Output the [x, y] coordinate of the center of the cell containing the given text.  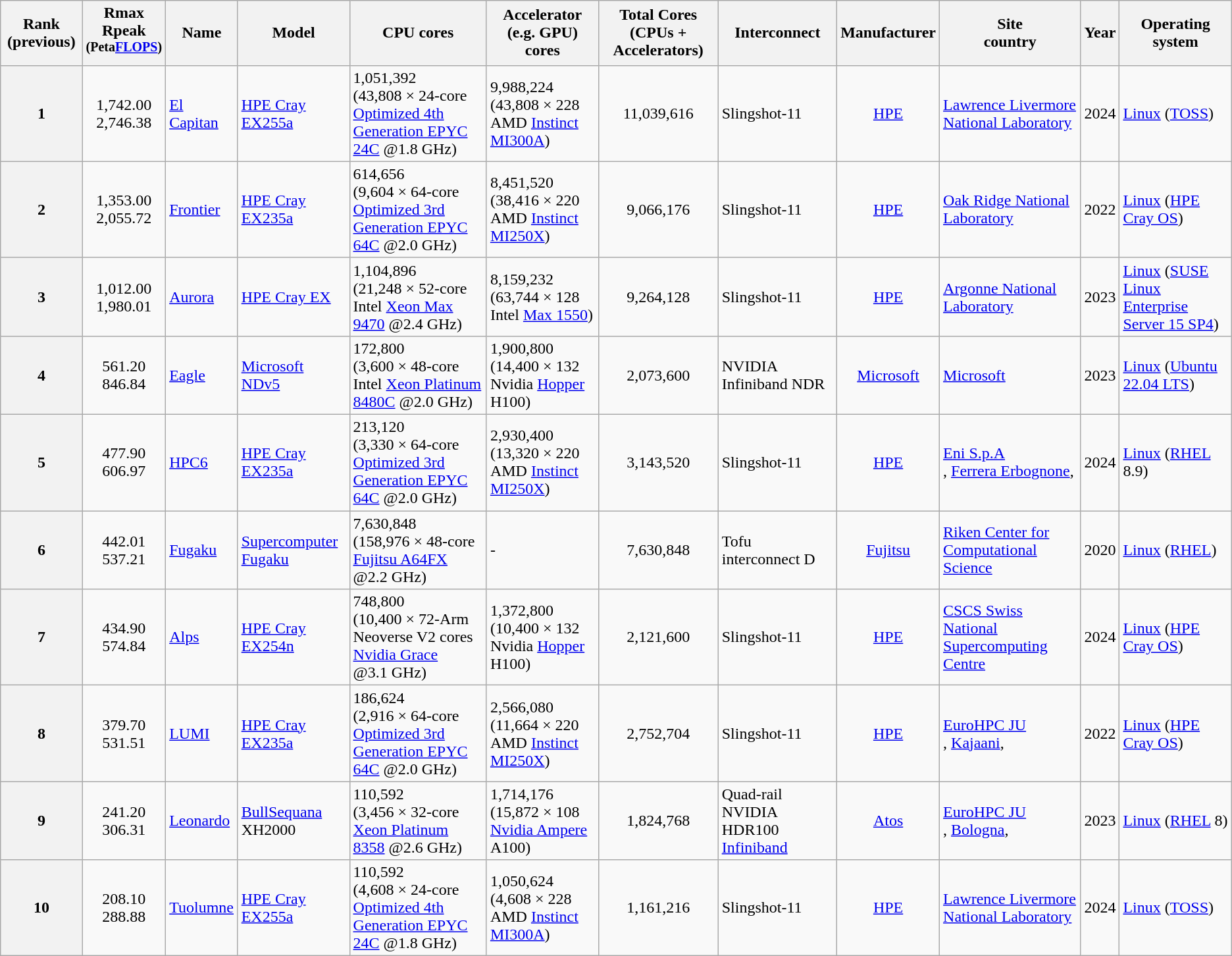
Linux (RHEL 8) [1175, 820]
2,073,600 [658, 375]
HPC6 [202, 463]
Interconnect [777, 33]
Fujitsu [888, 550]
186,624 (2,916 × 64-core Optimized 3rd Generation EPYC 64C @2.0 GHz) [418, 733]
8 [41, 733]
8,159,232 (63,744 × 128 Intel Max 1550) [542, 296]
7 [41, 637]
213,120 (3,330 × 64-core Optimized 3rd Generation EPYC 64C @2.0 GHz) [418, 463]
11,039,616 [658, 113]
Linux (RHEL) [1175, 550]
9 [41, 820]
Frontier [202, 209]
CPU cores [418, 33]
Operatingsystem [1175, 33]
Linux (RHEL 8.9) [1175, 463]
1,372,800 (10,400 × 132 Nvidia Hopper H100) [542, 637]
208.10288.88 [124, 908]
1 [41, 113]
1,900,800 (14,400 × 132 Nvidia Hopper H100) [542, 375]
LUMI [202, 733]
5 [41, 463]
2,752,704 [658, 733]
Tuolumne [202, 908]
3,143,520 [658, 463]
Quad-rail NVIDIA HDR100 Infiniband [777, 820]
Riken Center for Computational Science [1010, 550]
Aurora [202, 296]
Eni S.p.A, Ferrera Erbognone, [1010, 463]
9,988,224 (43,808 × 228 AMD Instinct MI300A) [542, 113]
9,264,128 [658, 296]
3 [41, 296]
6 [41, 550]
477.90606.97 [124, 463]
Rank (previous) [41, 33]
614,656 (9,604 × 64-core Optimized 3rd Generation EPYC 64C @2.0 GHz) [418, 209]
Linux (SUSE Linux Enterprise Server 15 SP4) [1175, 296]
Oak Ridge National Laboratory [1010, 209]
EuroHPC JU, Bologna, [1010, 820]
Year [1100, 33]
HPE Cray EX254n [294, 637]
241.20306.31 [124, 820]
1,824,768 [658, 820]
Accelerator (e.g. GPU) cores [542, 33]
Linux (Ubuntu 22.04 LTS) [1175, 375]
CSCS Swiss National Supercomputing Centre [1010, 637]
442.01537.21 [124, 550]
Microsoft NDv5 [294, 375]
4 [41, 375]
379.70531.51 [124, 733]
Atos [888, 820]
EuroHPC JU, Kajaani, [1010, 733]
1,353.00 2,055.72 [124, 209]
110,592 (3,456 × 32-core Xeon Platinum 8358 @2.6 GHz) [418, 820]
2020 [1100, 550]
10 [41, 908]
172,800 (3,600 × 48-core Intel Xeon Platinum 8480C @2.0 GHz) [418, 375]
Eagle [202, 375]
1,051,392 (43,808 × 24-core Optimized 4th Generation EPYC 24C @1.8 GHz) [418, 113]
1,012.001,980.01 [124, 296]
2,566,080 (11,664 × 220 AMD Instinct MI250X) [542, 733]
NVIDIA Infiniband NDR [777, 375]
Alps [202, 637]
Total Cores (CPUs + Accelerators) [658, 33]
Argonne National Laboratory [1010, 296]
Name [202, 33]
7,630,848 [658, 550]
Model [294, 33]
7,630,848 (158,976 × 48-core Fujitsu A64FX @2.2 GHz) [418, 550]
748,800 (10,400 × 72-Arm Neoverse V2 cores Nvidia Grace @3.1 GHz) [418, 637]
Manufacturer [888, 33]
2 [41, 209]
Sitecountry [1010, 33]
BullSequana XH2000 [294, 820]
- [542, 550]
Leonardo [202, 820]
Fugaku [202, 550]
2,121,600 [658, 637]
El Capitan [202, 113]
RmaxRpeak(PetaFLOPS) [124, 33]
1,050,624 (4,608 × 228 AMD Instinct MI300A) [542, 908]
1,161,216 [658, 908]
110,592 (4,608 × 24-core Optimized 4th Generation EPYC 24C @1.8 GHz) [418, 908]
434.90 574.84 [124, 637]
Supercomputer Fugaku [294, 550]
HPE Cray EX [294, 296]
1,714,176 (15,872 × 108 Nvidia Ampere A100) [542, 820]
1,104,896 (21,248 × 52-core Intel Xeon Max 9470 @2.4 GHz) [418, 296]
9,066,176 [658, 209]
8,451,520 (38,416 × 220 AMD Instinct MI250X) [542, 209]
561.20846.84 [124, 375]
Tofu interconnect D [777, 550]
1,742.00 2,746.38 [124, 113]
2,930,400 (13,320 × 220 AMD Instinct MI250X) [542, 463]
